Determine the [X, Y] coordinate at the center of the cell enclosing the given text.  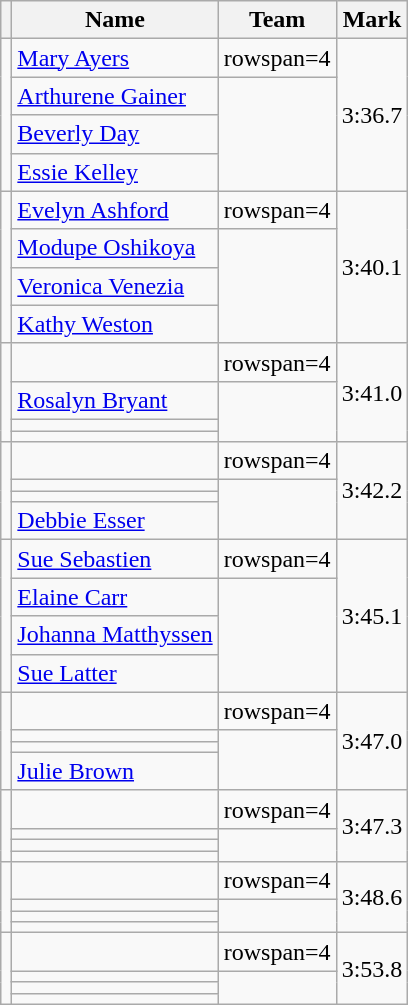
Sue Sebastien [115, 559]
Essie Kelley [115, 172]
Modupe Oshikoya [115, 248]
3:47.3 [372, 826]
3:47.0 [372, 741]
Kathy Weston [115, 324]
Johanna Matthyssen [115, 635]
3:48.6 [372, 898]
3:53.8 [372, 968]
Arthurene Gainer [115, 96]
Team [277, 20]
Mark [372, 20]
Julie Brown [115, 771]
Rosalyn Bryant [115, 400]
Mary Ayers [115, 58]
Veronica Venezia [115, 286]
Beverly Day [115, 134]
3:41.0 [372, 392]
3:42.2 [372, 491]
3:40.1 [372, 267]
3:45.1 [372, 616]
Debbie Esser [115, 521]
Evelyn Ashford [115, 210]
Elaine Carr [115, 597]
Sue Latter [115, 673]
Name [115, 20]
3:36.7 [372, 115]
